Extract the [X, Y] coordinate from the center of the cell holding the provided text.  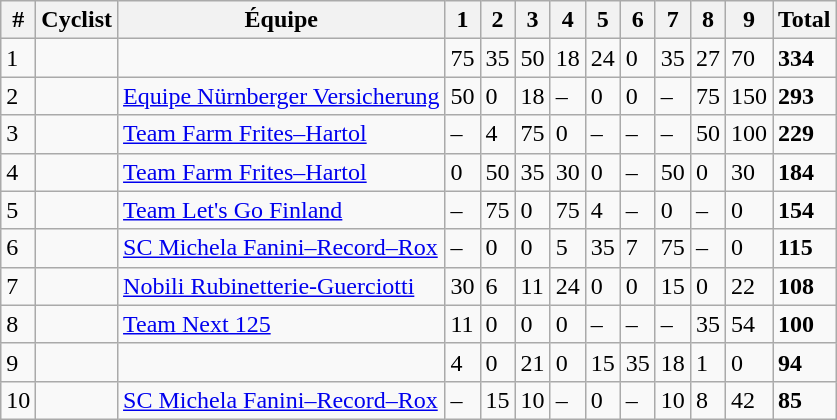
Total [805, 20]
115 [805, 248]
Équipe [282, 20]
154 [805, 210]
42 [748, 400]
Cyclist [77, 20]
54 [748, 324]
27 [708, 58]
# [18, 20]
184 [805, 172]
229 [805, 134]
21 [532, 362]
334 [805, 58]
293 [805, 96]
Nobili Rubinetterie-Guerciotti [282, 286]
150 [748, 96]
Team Let's Go Finland [282, 210]
94 [805, 362]
70 [748, 58]
Team Next 125 [282, 324]
Equipe Nürnberger Versicherung [282, 96]
85 [805, 400]
108 [805, 286]
22 [748, 286]
